Find where the given text appears and provide that cell's center as (X, Y) coordinate. 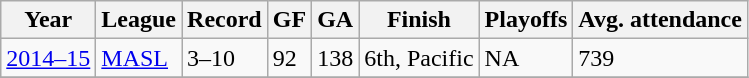
League (139, 20)
739 (660, 58)
GF (289, 20)
Record (225, 20)
92 (289, 58)
GA (336, 20)
Avg. attendance (660, 20)
3–10 (225, 58)
MASL (139, 58)
Finish (419, 20)
NA (526, 58)
6th, Pacific (419, 58)
138 (336, 58)
Playoffs (526, 20)
2014–15 (48, 58)
Year (48, 20)
